Search for the cell housing the specified text and yield its (X, Y) center coordinate. 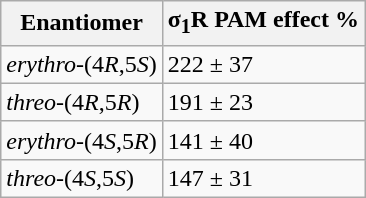
Enantiomer (82, 23)
erythro-(4S,5R) (82, 140)
191 ± 23 (263, 102)
σ1R PAM effect % (263, 23)
222 ± 37 (263, 64)
147 ± 31 (263, 178)
threo-(4S,5S) (82, 178)
erythro-(4R,5S) (82, 64)
141 ± 40 (263, 140)
threo-(4R,5R) (82, 102)
